Determine the (x, y) coordinate at the center of the cell enclosing the given text.  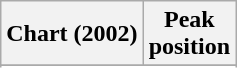
Chart (2002) (72, 34)
Peakposition (189, 34)
